Provide the [X, Y] coordinate of the cell's center where the given text is located.  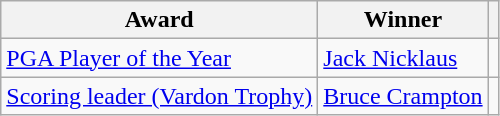
Scoring leader (Vardon Trophy) [160, 96]
Bruce Crampton [403, 96]
Jack Nicklaus [403, 58]
Award [160, 20]
Winner [403, 20]
PGA Player of the Year [160, 58]
